Determine the [X, Y] coordinate at the center of the cell enclosing the given text.  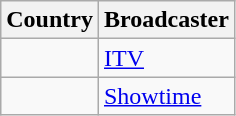
Country [50, 20]
ITV [166, 58]
Showtime [166, 96]
Broadcaster [166, 20]
